Output the (x, y) coordinate of the center of the cell containing the given text.  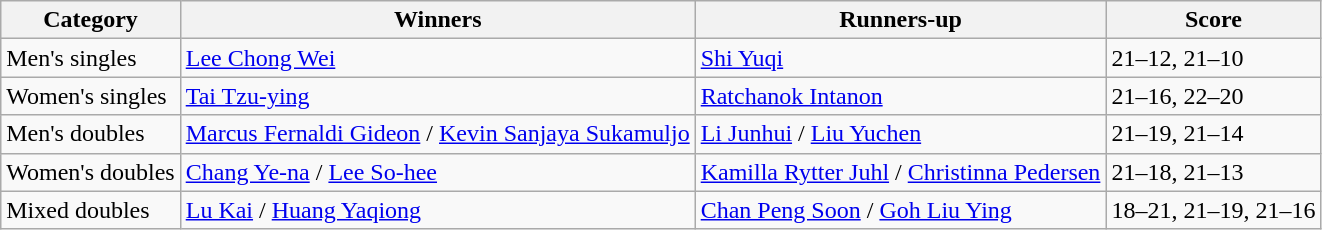
Marcus Fernaldi Gideon / Kevin Sanjaya Sukamuljo (438, 134)
Mixed doubles (90, 210)
Li Junhui / Liu Yuchen (900, 134)
Lu Kai / Huang Yaqiong (438, 210)
Ratchanok Intanon (900, 96)
21–12, 21–10 (1214, 58)
21–19, 21–14 (1214, 134)
21–16, 22–20 (1214, 96)
21–18, 21–13 (1214, 172)
Runners-up (900, 20)
Shi Yuqi (900, 58)
Men's doubles (90, 134)
Men's singles (90, 58)
Women's singles (90, 96)
Lee Chong Wei (438, 58)
Chan Peng Soon / Goh Liu Ying (900, 210)
Tai Tzu-ying (438, 96)
Women's doubles (90, 172)
Chang Ye-na / Lee So-hee (438, 172)
Category (90, 20)
Kamilla Rytter Juhl / Christinna Pedersen (900, 172)
Score (1214, 20)
18–21, 21–19, 21–16 (1214, 210)
Winners (438, 20)
